Scan for the cell matching the given text and deliver its [X, Y] coordinate at center. 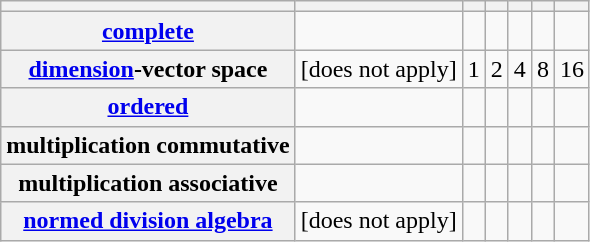
normed division algebra [148, 221]
1 [474, 69]
4 [520, 69]
16 [572, 69]
multiplication associative [148, 183]
2 [496, 69]
dimension-vector space [148, 69]
multiplication commutative [148, 145]
complete [148, 31]
8 [542, 69]
ordered [148, 107]
